Extract the (X, Y) coordinate from the center of the cell holding the provided text.  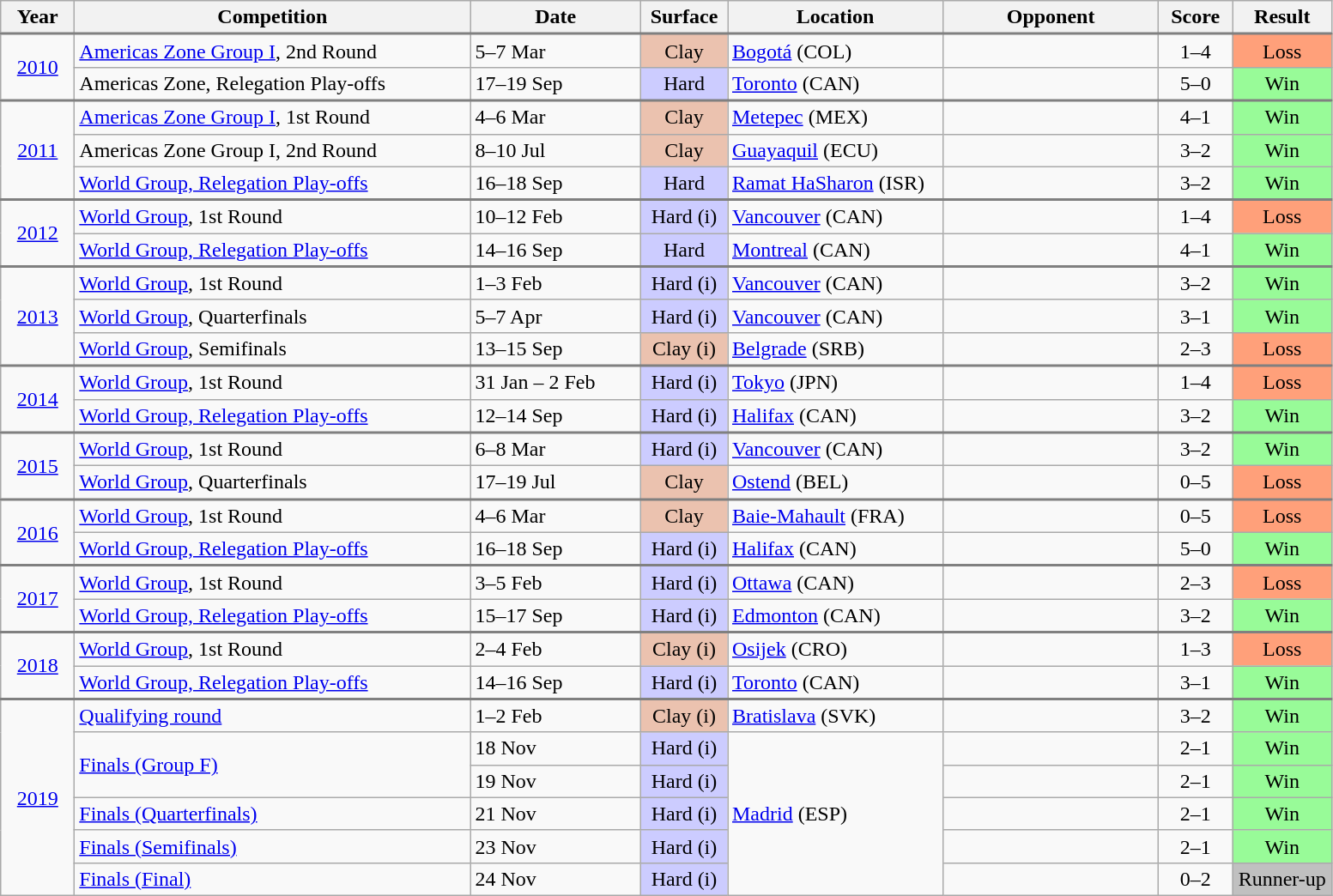
Surface (683, 17)
2017 (38, 599)
21 Nov (556, 814)
12–14 Sep (556, 415)
Americas Zone, Relegation Play-offs (273, 84)
Ramat HaSharon (ISR) (836, 184)
6–8 Mar (556, 450)
Guayaquil (ECU) (836, 150)
2019 (38, 796)
Competition (273, 17)
Osijek (CRO) (836, 649)
2018 (38, 666)
13–15 Sep (556, 348)
31 Jan – 2 Feb (556, 383)
Date (556, 17)
Madrid (ESP) (836, 814)
1–3 (1196, 649)
5–7 Mar (556, 51)
17–19 Sep (556, 84)
2010 (38, 68)
8–10 Jul (556, 150)
2011 (38, 150)
Belgrade (SRB) (836, 348)
Ostend (BEL) (836, 482)
Ottawa (CAN) (836, 582)
3–5 Feb (556, 582)
Tokyo (JPN) (836, 383)
2015 (38, 466)
Qualifying round (273, 716)
15–17 Sep (556, 616)
24 Nov (556, 879)
2014 (38, 399)
Finals (Semifinals) (273, 846)
Result (1282, 17)
18 Nov (556, 748)
Metepec (MEX) (836, 117)
19 Nov (556, 781)
World Group, Semifinals (273, 348)
Finals (Quarterfinals) (273, 814)
1–3 Feb (556, 283)
0–2 (1196, 879)
Baie-Mahault (FRA) (836, 515)
Finals (Group F) (273, 765)
5–7 Apr (556, 316)
Montreal (CAN) (836, 251)
10–12 Feb (556, 216)
Edmonton (CAN) (836, 616)
2016 (38, 532)
Finals (Final) (273, 879)
23 Nov (556, 846)
Americas Zone Group I, 1st Round (273, 117)
2013 (38, 316)
Runner-up (1282, 879)
2012 (38, 233)
Score (1196, 17)
Bratislava (SVK) (836, 716)
Year (38, 17)
17–19 Jul (556, 482)
Location (836, 17)
1–2 Feb (556, 716)
Opponent (1051, 17)
Bogotá (COL) (836, 51)
2–4 Feb (556, 649)
